For the text-containing cell, return its midpoint in [x, y] coordinate format. 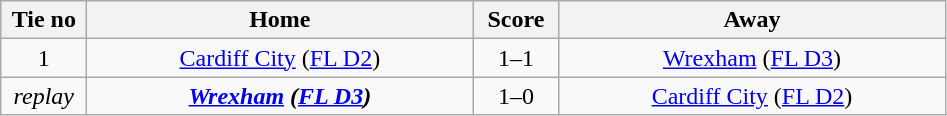
1–0 [516, 96]
Tie no [44, 20]
replay [44, 96]
Home [280, 20]
1–1 [516, 58]
Away [752, 20]
Score [516, 20]
1 [44, 58]
